Find where the given text appears and provide that cell's center as [X, Y] coordinate. 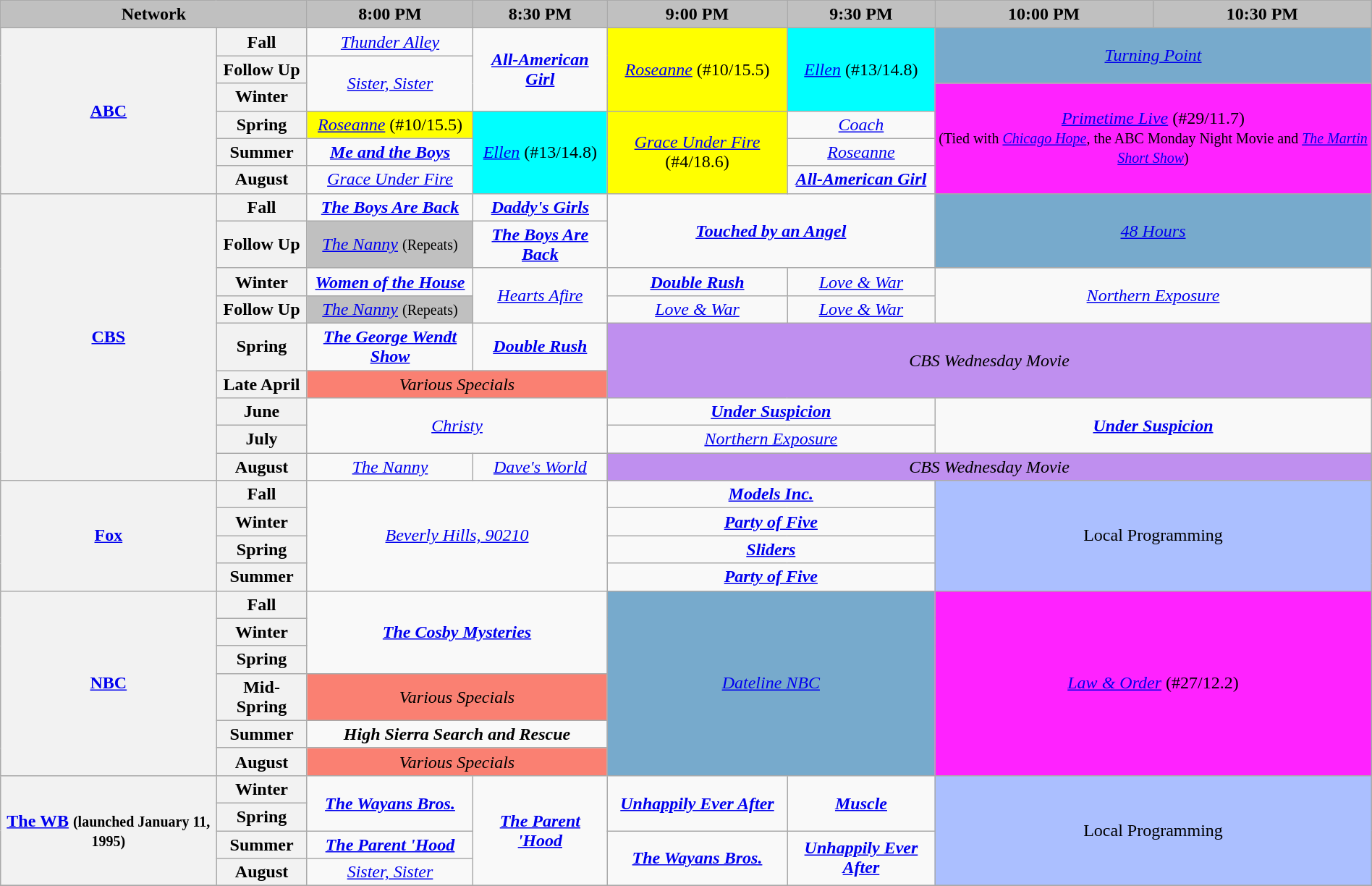
June [262, 412]
8:00 PM [390, 14]
Coach [861, 125]
Hearts Afire [540, 295]
Sliders [771, 549]
Dateline NBC [771, 683]
Christy [457, 426]
July [262, 439]
Women of the House [390, 282]
Dave's World [540, 467]
Grace Under Fire [390, 180]
Late April [262, 384]
Primetime Live (#29/11.7)(Tied with Chicago Hope, the ABC Monday Night Movie and The Martin Short Show) [1153, 138]
Touched by an Angel [771, 230]
The Cosby Mysteries [457, 632]
Turning Point [1153, 56]
Law & Order (#27/12.2) [1153, 683]
10:30 PM [1262, 14]
NBC [109, 683]
Models Inc. [771, 494]
10:00 PM [1044, 14]
ABC [109, 111]
9:00 PM [698, 14]
Mid-Spring [262, 696]
Thunder Alley [390, 42]
Muscle [861, 803]
The WB (launched January 11, 1995) [109, 830]
48 Hours [1153, 230]
Network [153, 14]
Grace Under Fire (#4/18.6) [698, 152]
Daddy's Girls [540, 207]
Roseanne [861, 152]
Beverly Hills, 90210 [457, 536]
8:30 PM [540, 14]
Fox [109, 536]
High Sierra Search and Rescue [457, 734]
9:30 PM [861, 14]
The George Wendt Show [390, 346]
CBS [109, 337]
The Nanny [390, 467]
Me and the Boys [390, 152]
